For the text-containing cell, return its midpoint in (x, y) coordinate format. 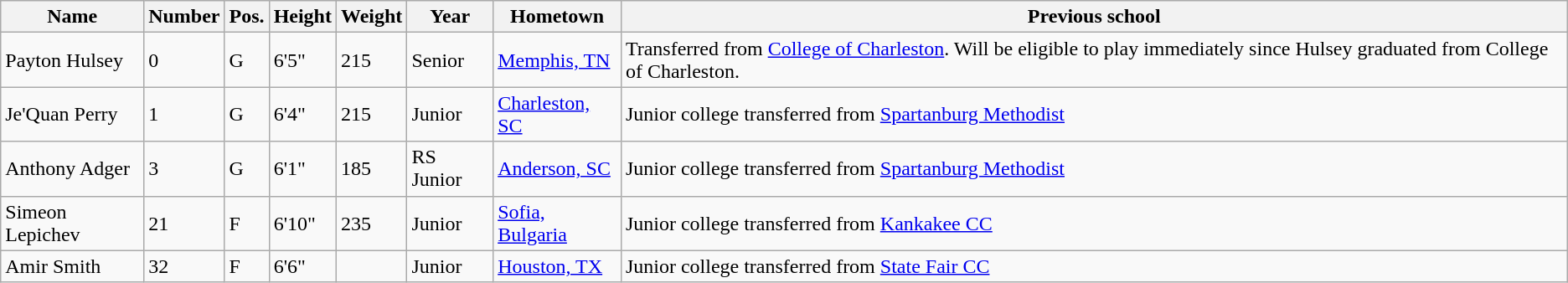
Hometown (558, 17)
Pos. (246, 17)
Amir Smith (72, 266)
Number (184, 17)
Anderson, SC (558, 169)
Year (451, 17)
6'10" (302, 223)
Memphis, TN (558, 60)
Junior college transferred from Kankakee CC (1094, 223)
Height (302, 17)
Weight (371, 17)
Previous school (1094, 17)
6'1" (302, 169)
3 (184, 169)
6'6" (302, 266)
RS Junior (451, 169)
21 (184, 223)
6'4" (302, 114)
6'5" (302, 60)
Name (72, 17)
Houston, TX (558, 266)
Junior college transferred from State Fair CC (1094, 266)
Je'Quan Perry (72, 114)
235 (371, 223)
32 (184, 266)
Charleston, SC (558, 114)
Sofia, Bulgaria (558, 223)
185 (371, 169)
0 (184, 60)
Payton Hulsey (72, 60)
Simeon Lepichev (72, 223)
1 (184, 114)
Anthony Adger (72, 169)
Senior (451, 60)
Transferred from College of Charleston. Will be eligible to play immediately since Hulsey graduated from College of Charleston. (1094, 60)
